Pinpoint the cell where the given text exists, returning its [X, Y] midpoint coordinate. 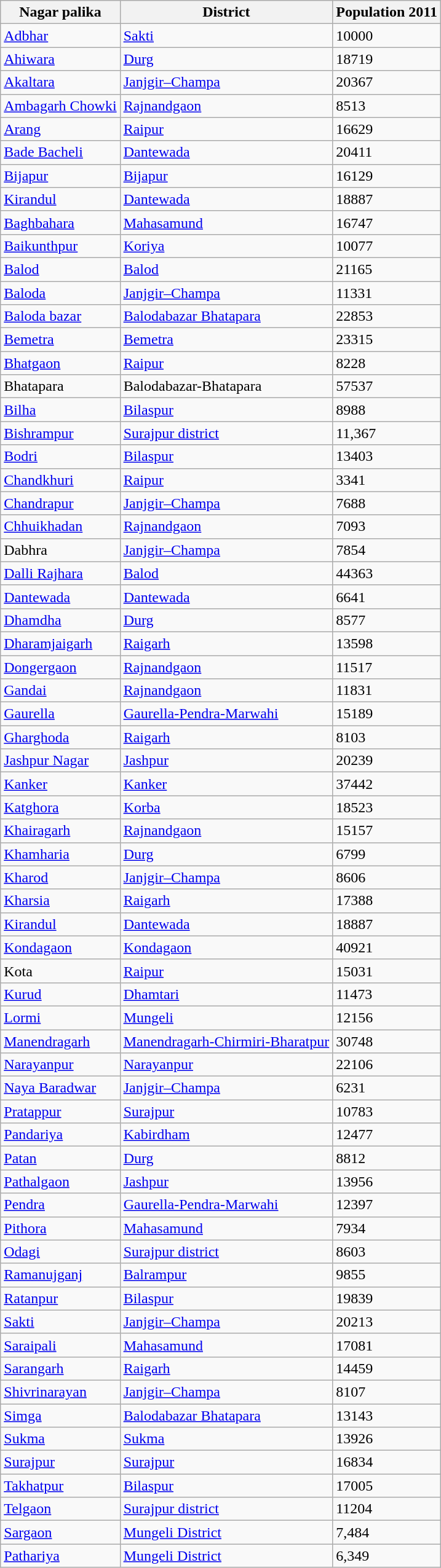
20239 [387, 761]
8577 [387, 620]
Katghora [60, 807]
Pandariya [60, 1135]
Balrampur [226, 1275]
Adbhar [60, 36]
Chandrapur [60, 503]
7934 [387, 1228]
Population 2011 [387, 12]
12397 [387, 1205]
8603 [387, 1252]
Kota [60, 971]
21165 [387, 269]
10783 [387, 1111]
Bilha [60, 410]
13598 [387, 643]
Korba [226, 807]
13403 [387, 457]
7854 [387, 550]
Baikunthpur [60, 246]
8103 [387, 737]
44363 [387, 573]
40921 [387, 947]
18719 [387, 59]
Shivrinarayan [60, 1392]
8812 [387, 1158]
17005 [387, 1486]
Baloda [60, 293]
8513 [387, 106]
17388 [387, 901]
Ahiwara [60, 59]
8606 [387, 877]
Ramanujganj [60, 1275]
Bhatgaon [60, 363]
Akaltara [60, 82]
Baghbahara [60, 222]
Dhamtari [226, 994]
Naya Baradwar [60, 1088]
16834 [387, 1462]
Manendragarh-Chirmiri-Bharatpur [226, 1041]
16129 [387, 176]
Dharamjaigarh [60, 643]
6,349 [387, 1556]
20213 [387, 1322]
13956 [387, 1182]
7688 [387, 503]
District [226, 12]
Bodri [60, 457]
Kabirdham [226, 1135]
Simga [60, 1415]
Bade Bacheli [60, 152]
6799 [387, 854]
Khairagarh [60, 831]
13926 [387, 1439]
Kharod [60, 877]
Dabhra [60, 550]
Takhatpur [60, 1486]
Saraipali [60, 1345]
Bishrampur [60, 433]
10000 [387, 36]
17081 [387, 1345]
Sargaon [60, 1532]
20367 [387, 82]
13143 [387, 1415]
8228 [387, 363]
37442 [387, 784]
Sarangarh [60, 1368]
16747 [387, 222]
12477 [387, 1135]
Chhuikhadan [60, 527]
12156 [387, 1017]
Chandkhuri [60, 480]
6231 [387, 1088]
Gharghoda [60, 737]
Dhamdha [60, 620]
8107 [387, 1392]
Koriya [226, 246]
23315 [387, 340]
8988 [387, 410]
Balodabazar-Bhatapara [226, 386]
11,367 [387, 433]
7,484 [387, 1532]
Mungeli [226, 1017]
Baloda bazar [60, 316]
Gandai [60, 691]
Manendragarh [60, 1041]
Telgaon [60, 1509]
16629 [387, 129]
Bhatapara [60, 386]
Kharsia [60, 901]
Lormi [60, 1017]
15031 [387, 971]
30748 [387, 1041]
Ambagarh Chowki [60, 106]
Dalli Rajhara [60, 573]
15157 [387, 831]
11473 [387, 994]
Pratappur [60, 1111]
20411 [387, 152]
14459 [387, 1368]
11331 [387, 293]
Ratanpur [60, 1298]
10077 [387, 246]
Pendra [60, 1205]
Jashpur Nagar [60, 761]
11204 [387, 1509]
22106 [387, 1065]
6641 [387, 597]
18523 [387, 807]
9855 [387, 1275]
22853 [387, 316]
Patan [60, 1158]
Dongergaon [60, 667]
11517 [387, 667]
Odagi [60, 1252]
Gaurella [60, 714]
11831 [387, 691]
Arang [60, 129]
Nagar palika [60, 12]
Pithora [60, 1228]
15189 [387, 714]
3341 [387, 480]
Pathariya [60, 1556]
7093 [387, 527]
Khamharia [60, 854]
Kurud [60, 994]
19839 [387, 1298]
Pathalgaon [60, 1182]
57537 [387, 386]
